Capture the cell that displays the provided text and extract its (X, Y) central coordinate. 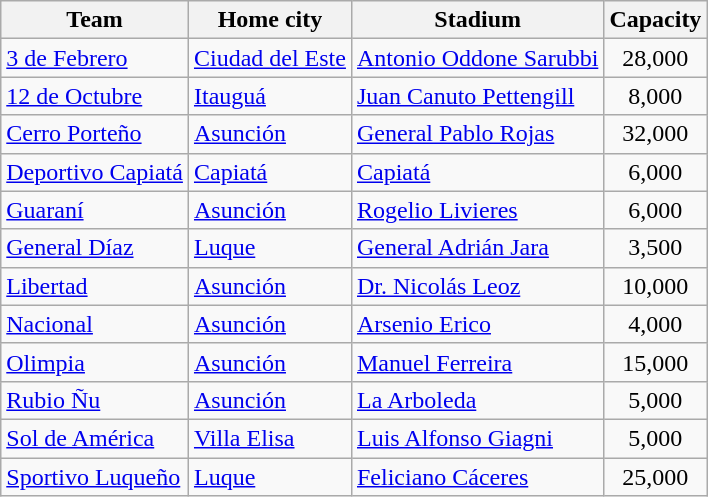
Home city (270, 20)
8,000 (656, 96)
12 de Octubre (95, 96)
General Díaz (95, 248)
25,000 (656, 477)
32,000 (656, 134)
Stadium (477, 20)
Nacional (95, 324)
Libertad (95, 286)
Arsenio Erico (477, 324)
Villa Elisa (270, 438)
Rogelio Livieres (477, 210)
Sol de América (95, 438)
Cerro Porteño (95, 134)
Deportivo Capiatá (95, 172)
General Pablo Rojas (477, 134)
Capacity (656, 20)
Feliciano Cáceres (477, 477)
Dr. Nicolás Leoz (477, 286)
Manuel Ferreira (477, 362)
Antonio Oddone Sarubbi (477, 58)
10,000 (656, 286)
Rubio Ñu (95, 400)
15,000 (656, 362)
La Arboleda (477, 400)
Luis Alfonso Giagni (477, 438)
General Adrián Jara (477, 248)
3 de Febrero (95, 58)
Guaraní (95, 210)
28,000 (656, 58)
Juan Canuto Pettengill (477, 96)
3,500 (656, 248)
Olimpia (95, 362)
Sportivo Luqueño (95, 477)
Itauguá (270, 96)
Team (95, 20)
4,000 (656, 324)
Ciudad del Este (270, 58)
